Provide the (x, y) coordinate of the cell's center where the given text is located.  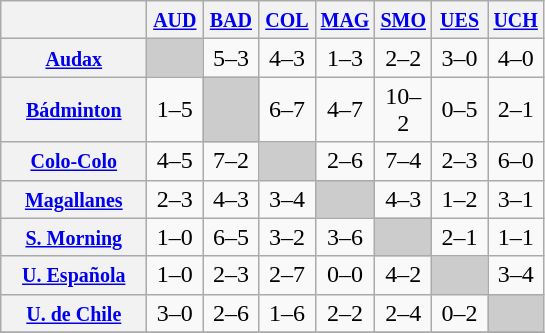
1–5 (175, 110)
6–5 (231, 237)
4–2 (404, 275)
2–4 (404, 313)
3–6 (345, 237)
2–7 (287, 275)
Bádminton (74, 110)
COL (287, 20)
U. Española (74, 275)
0–5 (460, 110)
1–3 (345, 58)
1–2 (460, 199)
U. de Chile (74, 313)
Audax (74, 58)
S. Morning (74, 237)
6–7 (287, 110)
MAG (345, 20)
4–5 (175, 161)
UES (460, 20)
3–1 (516, 199)
Colo-Colo (74, 161)
BAD (231, 20)
1–6 (287, 313)
3–2 (287, 237)
UCH (516, 20)
1–1 (516, 237)
SMO (404, 20)
7–2 (231, 161)
AUD (175, 20)
0–0 (345, 275)
6–0 (516, 161)
5–3 (231, 58)
4–0 (516, 58)
0–2 (460, 313)
10–2 (404, 110)
Magallanes (74, 199)
7–4 (404, 161)
4–7 (345, 110)
